Scan for the cell matching the given text and deliver its (X, Y) coordinate at center. 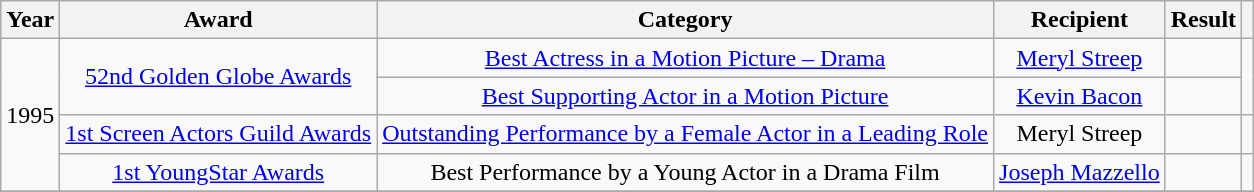
52nd Golden Globe Awards (218, 77)
Recipient (1080, 20)
Best Supporting Actor in a Motion Picture (686, 96)
Year (30, 20)
Category (686, 20)
1st Screen Actors Guild Awards (218, 134)
Result (1203, 20)
Best Performance by a Young Actor in a Drama Film (686, 172)
Joseph Mazzello (1080, 172)
Outstanding Performance by a Female Actor in a Leading Role (686, 134)
Award (218, 20)
Kevin Bacon (1080, 96)
Best Actress in a Motion Picture – Drama (686, 58)
1995 (30, 115)
1st YoungStar Awards (218, 172)
